Scan for the cell matching the given text and deliver its [x, y] coordinate at center. 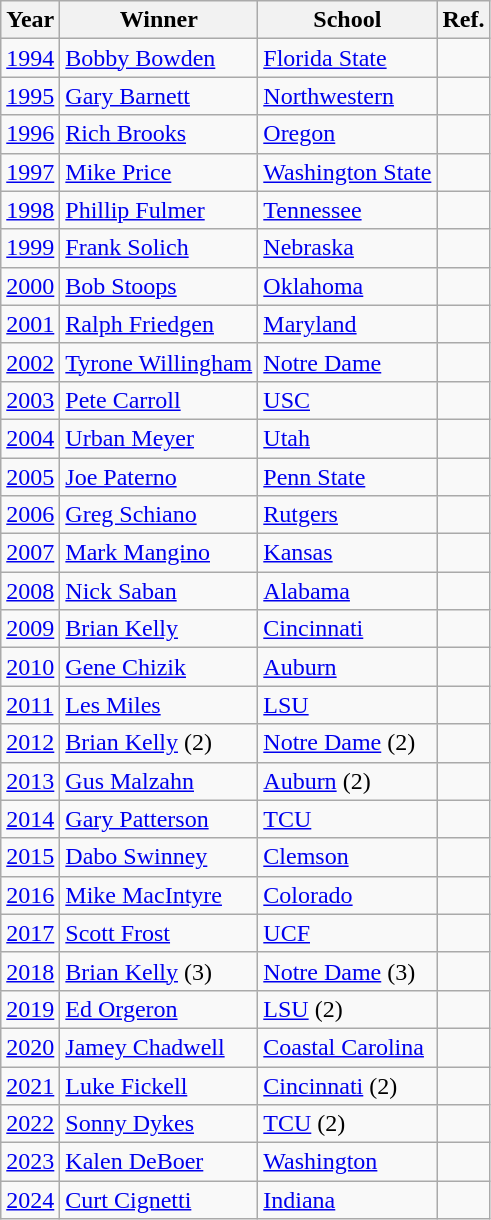
Cincinnati [348, 629]
2001 [30, 324]
Washington State [348, 172]
Notre Dame (3) [348, 971]
Rutgers [348, 515]
2004 [30, 438]
Kalen DeBoer [159, 1162]
2022 [30, 1124]
LSU [348, 705]
Year [30, 20]
1999 [30, 248]
Ref. [464, 20]
UCF [348, 933]
2007 [30, 553]
Gus Malzahn [159, 781]
Rich Brooks [159, 134]
Joe Paterno [159, 477]
Coastal Carolina [348, 1047]
Gary Barnett [159, 96]
Colorado [348, 895]
2011 [30, 705]
Penn State [348, 477]
Tyrone Willingham [159, 362]
Alabama [348, 591]
Brian Kelly [159, 629]
2009 [30, 629]
Washington [348, 1162]
2021 [30, 1085]
2019 [30, 1009]
2016 [30, 895]
Oklahoma [348, 286]
Brian Kelly (2) [159, 743]
Frank Solich [159, 248]
Dabo Swinney [159, 857]
Nick Saban [159, 591]
2012 [30, 743]
Gene Chizik [159, 667]
1997 [30, 172]
1998 [30, 210]
1996 [30, 134]
Greg Schiano [159, 515]
Bobby Bowden [159, 58]
Bob Stoops [159, 286]
Florida State [348, 58]
Winner [159, 20]
Phillip Fulmer [159, 210]
2008 [30, 591]
Kansas [348, 553]
Brian Kelly (3) [159, 971]
Utah [348, 438]
Auburn [348, 667]
Northwestern [348, 96]
Curt Cignetti [159, 1200]
2018 [30, 971]
Urban Meyer [159, 438]
Pete Carroll [159, 400]
2020 [30, 1047]
Oregon [348, 134]
Notre Dame (2) [348, 743]
LSU (2) [348, 1009]
2024 [30, 1200]
2000 [30, 286]
1995 [30, 96]
Mike Price [159, 172]
Notre Dame [348, 362]
2003 [30, 400]
2017 [30, 933]
TCU (2) [348, 1124]
Mark Mangino [159, 553]
2002 [30, 362]
Cincinnati (2) [348, 1085]
1994 [30, 58]
TCU [348, 819]
Les Miles [159, 705]
Sonny Dykes [159, 1124]
2010 [30, 667]
Clemson [348, 857]
School [348, 20]
2013 [30, 781]
2014 [30, 819]
Luke Fickell [159, 1085]
2006 [30, 515]
Ralph Friedgen [159, 324]
Indiana [348, 1200]
Tennessee [348, 210]
2023 [30, 1162]
Scott Frost [159, 933]
2015 [30, 857]
USC [348, 400]
Nebraska [348, 248]
Maryland [348, 324]
2005 [30, 477]
Mike MacIntyre [159, 895]
Ed Orgeron [159, 1009]
Jamey Chadwell [159, 1047]
Auburn (2) [348, 781]
Gary Patterson [159, 819]
